Capture the cell that displays the provided text and extract its (x, y) central coordinate. 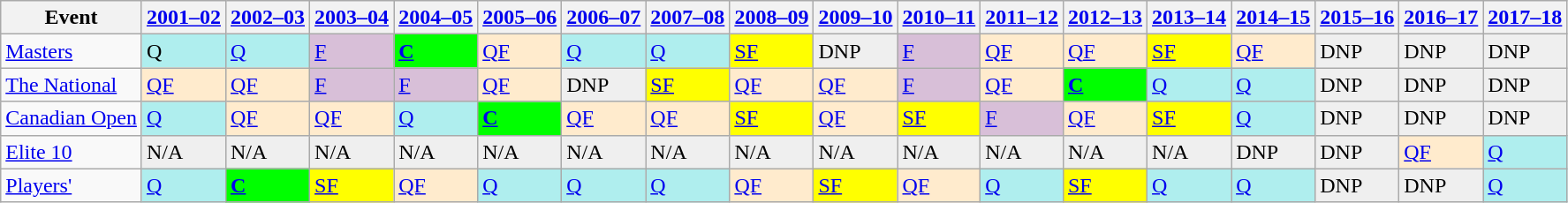
2016–17 (1442, 18)
2013–14 (1189, 18)
Event (72, 18)
Canadian Open (72, 118)
2003–04 (352, 18)
2006–07 (604, 18)
2008–09 (772, 18)
2012–13 (1104, 18)
2002–03 (267, 18)
2005–06 (519, 18)
Masters (72, 51)
2014–15 (1274, 18)
2017–18 (1525, 18)
2001–02 (184, 18)
Elite 10 (72, 152)
2007–08 (687, 18)
2009–10 (855, 18)
2011–12 (1022, 18)
2010–11 (939, 18)
Players' (72, 185)
The National (72, 85)
2004–05 (436, 18)
2015–16 (1357, 18)
